Pinpoint the cell where the given text exists, returning its (x, y) midpoint coordinate. 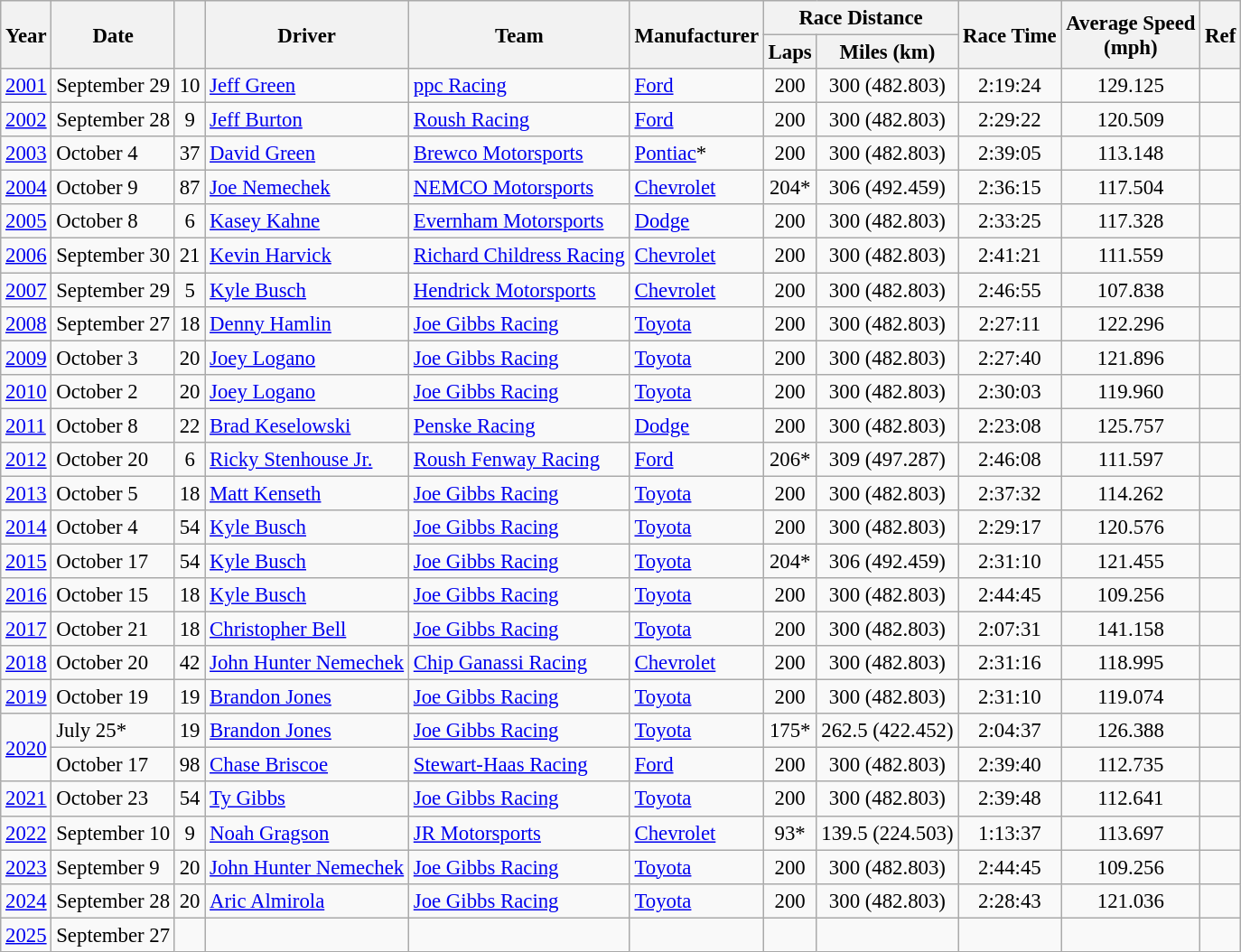
2002 (26, 120)
Chase Briscoe (307, 765)
2:29:22 (1010, 120)
2006 (26, 256)
98 (190, 765)
121.896 (1131, 358)
Noah Gragson (307, 833)
2:28:43 (1010, 901)
2:39:05 (1010, 154)
114.262 (1131, 493)
2005 (26, 221)
42 (190, 663)
Pontiac* (696, 154)
10 (190, 86)
2:36:15 (1010, 188)
2:30:03 (1010, 391)
2:19:24 (1010, 86)
87 (190, 188)
Race Time (1010, 34)
October 9 (113, 188)
2:33:25 (1010, 221)
Ref (1221, 34)
2015 (26, 561)
2:27:11 (1010, 323)
122.296 (1131, 323)
Laps (789, 52)
Date (113, 34)
37 (190, 154)
129.125 (1131, 86)
October 2 (113, 391)
2:04:37 (1010, 731)
2:46:08 (1010, 460)
121.036 (1131, 901)
Team (518, 34)
Denny Hamlin (307, 323)
Hendrick Motorsports (518, 290)
262.5 (422.452) (887, 731)
2019 (26, 697)
2023 (26, 867)
October 5 (113, 493)
120.509 (1131, 120)
2024 (26, 901)
2:37:32 (1010, 493)
Average Speed(mph) (1131, 34)
2009 (26, 358)
Matt Kenseth (307, 493)
NEMCO Motorsports (518, 188)
September 30 (113, 256)
October 19 (113, 697)
112.735 (1131, 765)
Joe Nemechek (307, 188)
Chip Ganassi Racing (518, 663)
2020 (26, 748)
2013 (26, 493)
117.328 (1131, 221)
Penske Racing (518, 425)
Jeff Burton (307, 120)
Jeff Green (307, 86)
October 23 (113, 799)
113.148 (1131, 154)
2016 (26, 595)
Kasey Kahne (307, 221)
Ricky Stenhouse Jr. (307, 460)
125.757 (1131, 425)
Ty Gibbs (307, 799)
2011 (26, 425)
2:41:21 (1010, 256)
21 (190, 256)
October 15 (113, 595)
2025 (26, 935)
118.995 (1131, 663)
2021 (26, 799)
2018 (26, 663)
Manufacturer (696, 34)
2:31:16 (1010, 663)
2017 (26, 630)
Miles (km) (887, 52)
111.559 (1131, 256)
309 (497.287) (887, 460)
111.597 (1131, 460)
Brewco Motorsports (518, 154)
119.960 (1131, 391)
JR Motorsports (518, 833)
107.838 (1131, 290)
ppc Racing (518, 86)
126.388 (1131, 731)
September 9 (113, 867)
119.074 (1131, 697)
David Green (307, 154)
2:39:48 (1010, 799)
175* (789, 731)
141.158 (1131, 630)
Christopher Bell (307, 630)
2008 (26, 323)
2004 (26, 188)
112.641 (1131, 799)
Roush Racing (518, 120)
Kevin Harvick (307, 256)
206* (789, 460)
October 21 (113, 630)
October 3 (113, 358)
113.697 (1131, 833)
July 25* (113, 731)
2:29:17 (1010, 527)
Race Distance (861, 18)
2022 (26, 833)
Roush Fenway Racing (518, 460)
Stewart-Haas Racing (518, 765)
1:13:37 (1010, 833)
2003 (26, 154)
2001 (26, 86)
Driver (307, 34)
2:46:55 (1010, 290)
Aric Almirola (307, 901)
2014 (26, 527)
2007 (26, 290)
2:39:40 (1010, 765)
5 (190, 290)
Richard Childress Racing (518, 256)
2:07:31 (1010, 630)
117.504 (1131, 188)
2010 (26, 391)
Evernham Motorsports (518, 221)
120.576 (1131, 527)
Brad Keselowski (307, 425)
September 10 (113, 833)
2012 (26, 460)
2:23:08 (1010, 425)
121.455 (1131, 561)
93* (789, 833)
139.5 (224.503) (887, 833)
22 (190, 425)
2:27:40 (1010, 358)
Year (26, 34)
